Locate the cell with the specified text and output its [X, Y] center coordinate. 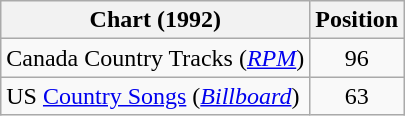
Position [357, 20]
US Country Songs (Billboard) [156, 96]
Canada Country Tracks (RPM) [156, 58]
96 [357, 58]
Chart (1992) [156, 20]
63 [357, 96]
